Search for the cell housing the specified text and yield its (x, y) center coordinate. 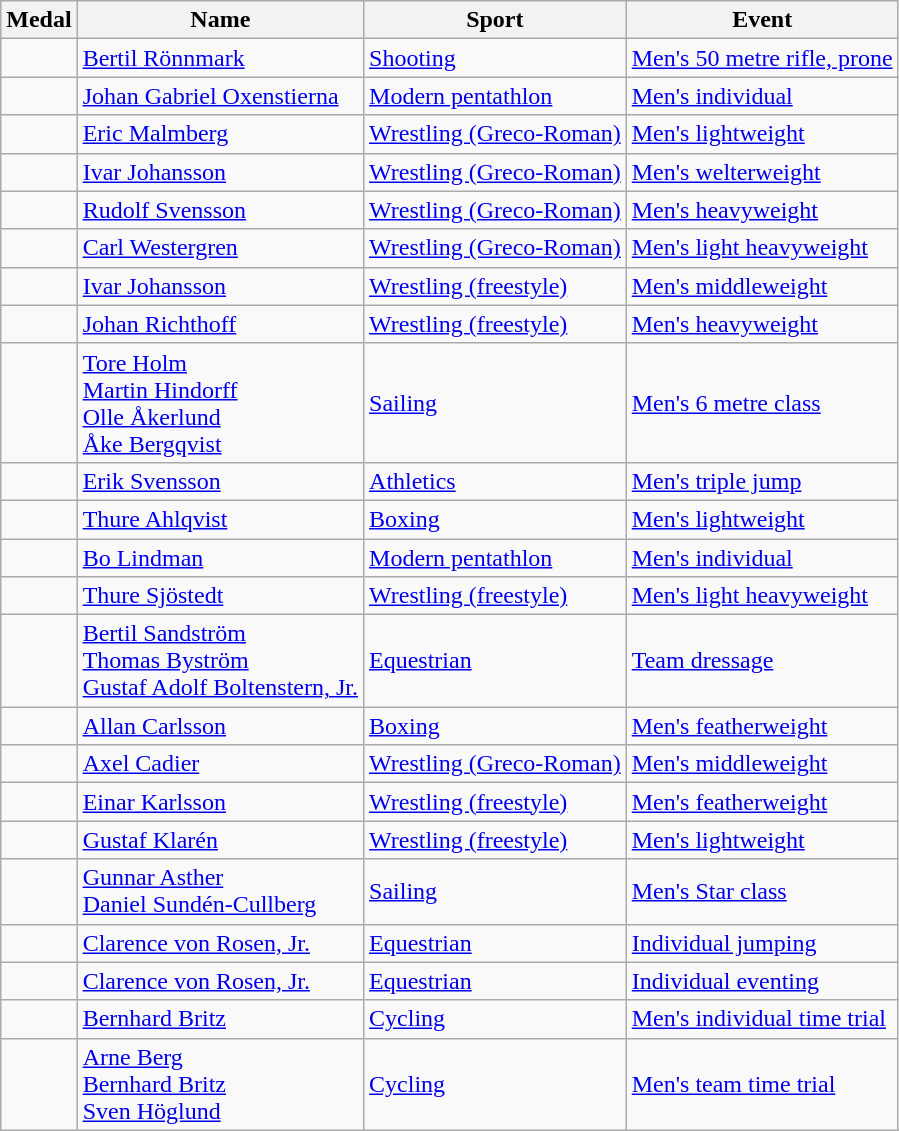
Bernhard Britz (220, 1019)
Rudolf Svensson (220, 210)
Thure Ahlqvist (220, 519)
Shooting (496, 58)
Men's 6 metre class (762, 402)
Axel Cadier (220, 764)
Arne BergBernhard BritzSven Höglund (220, 1084)
Men's welterweight (762, 172)
Carl Westergren (220, 248)
Event (762, 20)
Gunnar AstherDaniel Sundén-Cullberg (220, 892)
Thure Sjöstedt (220, 596)
Gustaf Klarén (220, 840)
Bertil SandströmThomas ByströmGustaf Adolf Boltenstern, Jr. (220, 661)
Tore HolmMartin HindorffOlle ÅkerlundÅke Bergqvist (220, 402)
Name (220, 20)
Erik Svensson (220, 481)
Bertil Rönnmark (220, 58)
Medal (39, 20)
Sport (496, 20)
Johan Richthoff (220, 324)
Einar Karlsson (220, 802)
Bo Lindman (220, 557)
Men's Star class (762, 892)
Team dressage (762, 661)
Eric Malmberg (220, 134)
Johan Gabriel Oxenstierna (220, 96)
Men's team time trial (762, 1084)
Individual jumping (762, 943)
Allan Carlsson (220, 726)
Athletics (496, 481)
Men's triple jump (762, 481)
Men's individual time trial (762, 1019)
Men's 50 metre rifle, prone (762, 58)
Individual eventing (762, 981)
